Find where the given text appears and provide that cell's center as (x, y) coordinate. 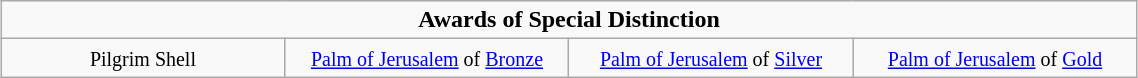
Palm of Jerusalem of Silver (711, 58)
Palm of Jerusalem of Gold (995, 58)
Pilgrim Shell (143, 58)
Palm of Jerusalem of Bronze (427, 58)
Awards of Special Distinction (569, 20)
